Search for the cell housing the specified text and yield its (x, y) center coordinate. 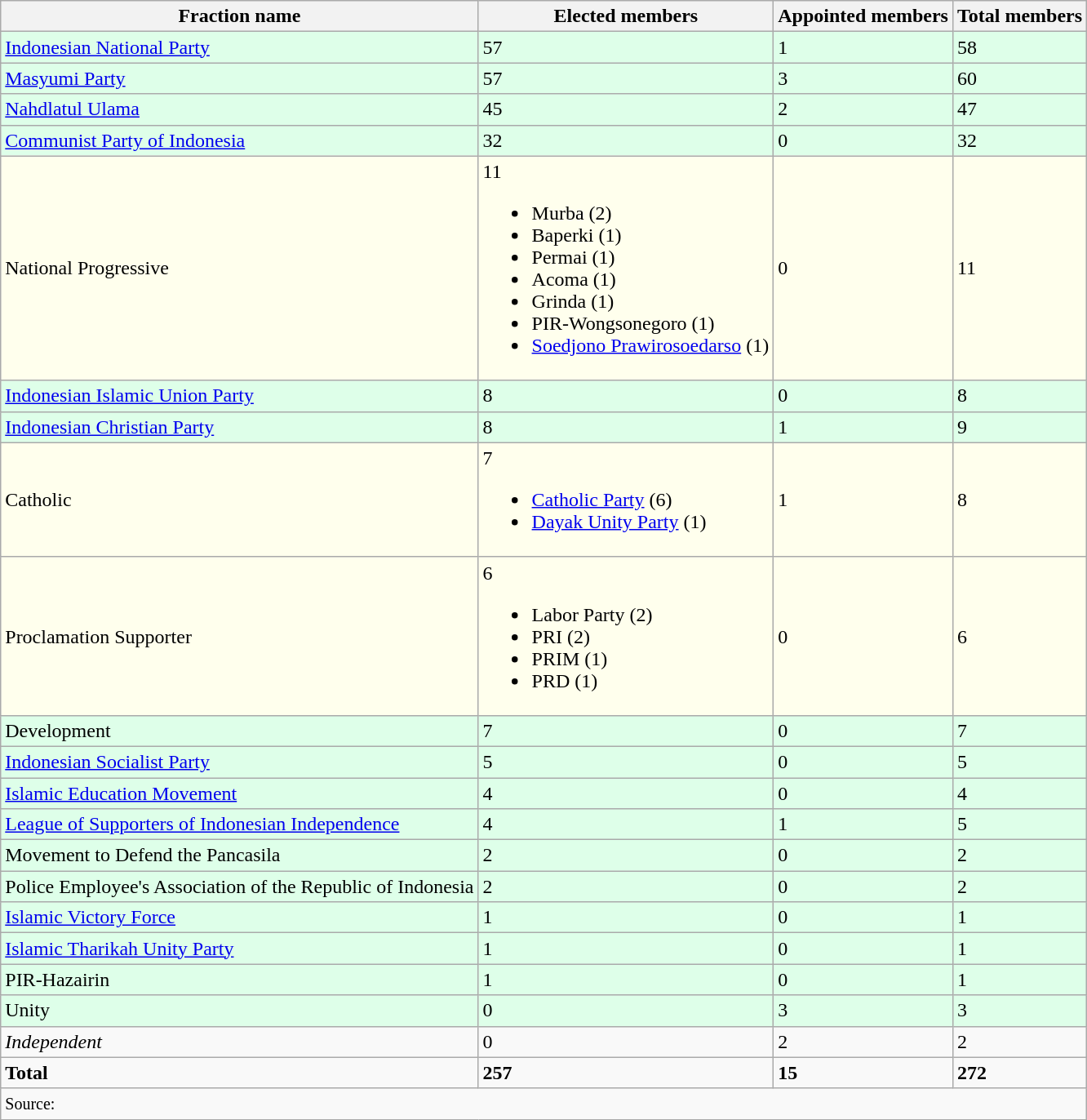
60 (1019, 78)
Fraction name (240, 16)
7Catholic Party (6)Dayak Unity Party (1) (626, 500)
Indonesian Islamic Union Party (240, 396)
Proclamation Supporter (240, 636)
6 (1019, 636)
Unity (240, 1011)
Source: (543, 1104)
6Labor Party (2)PRI (2)PRIM (1)PRD (1) (626, 636)
Movement to Defend the Pancasila (240, 856)
Appointed members (863, 16)
257 (626, 1073)
Police Employee's Association of the Republic of Indonesia (240, 887)
Independent (240, 1042)
Islamic Victory Force (240, 918)
Indonesian National Party (240, 47)
Nahdlatul Ulama (240, 109)
272 (1019, 1073)
League of Supporters of Indonesian Independence (240, 824)
Indonesian Socialist Party (240, 762)
Elected members (626, 16)
Catholic (240, 500)
PIR-Hazairin (240, 980)
11Murba (2)Baperki (1)Permai (1)Acoma (1)Grinda (1)PIR-Wongsonegoro (1)Soedjono Prawirosoedarso (1) (626, 268)
Communist Party of Indonesia (240, 140)
Total (240, 1073)
58 (1019, 47)
Islamic Education Movement (240, 793)
Total members (1019, 16)
15 (863, 1073)
Development (240, 731)
Indonesian Christian Party (240, 427)
47 (1019, 109)
11 (1019, 268)
45 (626, 109)
Islamic Tharikah Unity Party (240, 949)
National Progressive (240, 268)
9 (1019, 427)
Masyumi Party (240, 78)
